Capture the cell that displays the provided text and extract its (X, Y) central coordinate. 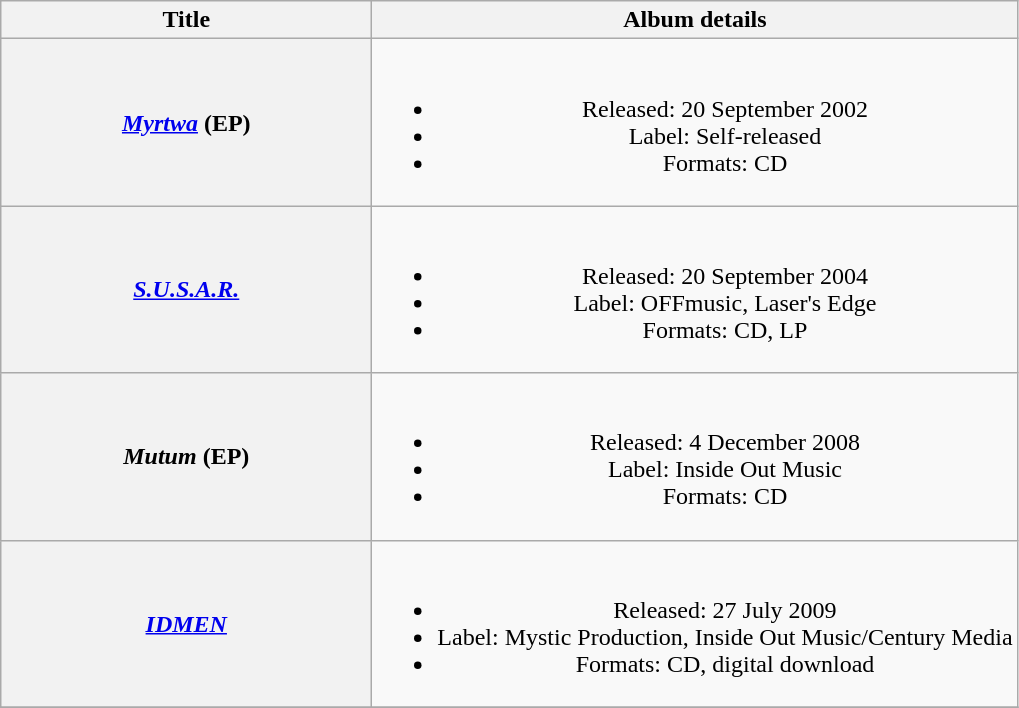
IDMEN (186, 624)
S.U.S.A.R. (186, 290)
Released: 20 September 2004Label: OFFmusic, Laser's EdgeFormats: CD, LP (695, 290)
Myrtwa (EP) (186, 122)
Released: 27 July 2009Label: Mystic Production, Inside Out Music/Century MediaFormats: CD, digital download (695, 624)
Mutum (EP) (186, 456)
Title (186, 20)
Released: 20 September 2002Label: Self-releasedFormats: CD (695, 122)
Released: 4 December 2008Label: Inside Out MusicFormats: CD (695, 456)
Album details (695, 20)
